From the cell containing the given text, extract its center point as (X, Y) coordinate. 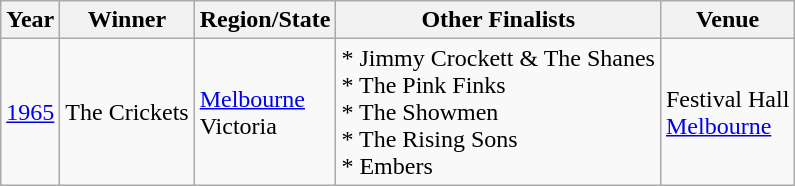
* Jimmy Crockett & The Shanes* The Pink Finks * The Showmen * The Rising Sons * Embers (498, 112)
Venue (727, 20)
Region/State (265, 20)
Year (30, 20)
Festival Hall Melbourne (727, 112)
Other Finalists (498, 20)
The Crickets (127, 112)
Winner (127, 20)
Melbourne Victoria (265, 112)
1965 (30, 112)
